Identify which cell holds the provided text, then report its (x, y) central coordinate. 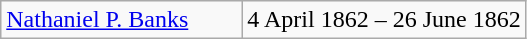
Nathaniel P. Banks (122, 20)
4 April 1862 – 26 June 1862 (384, 20)
